Determine the (X, Y) coordinate at the center of the cell enclosing the given text.  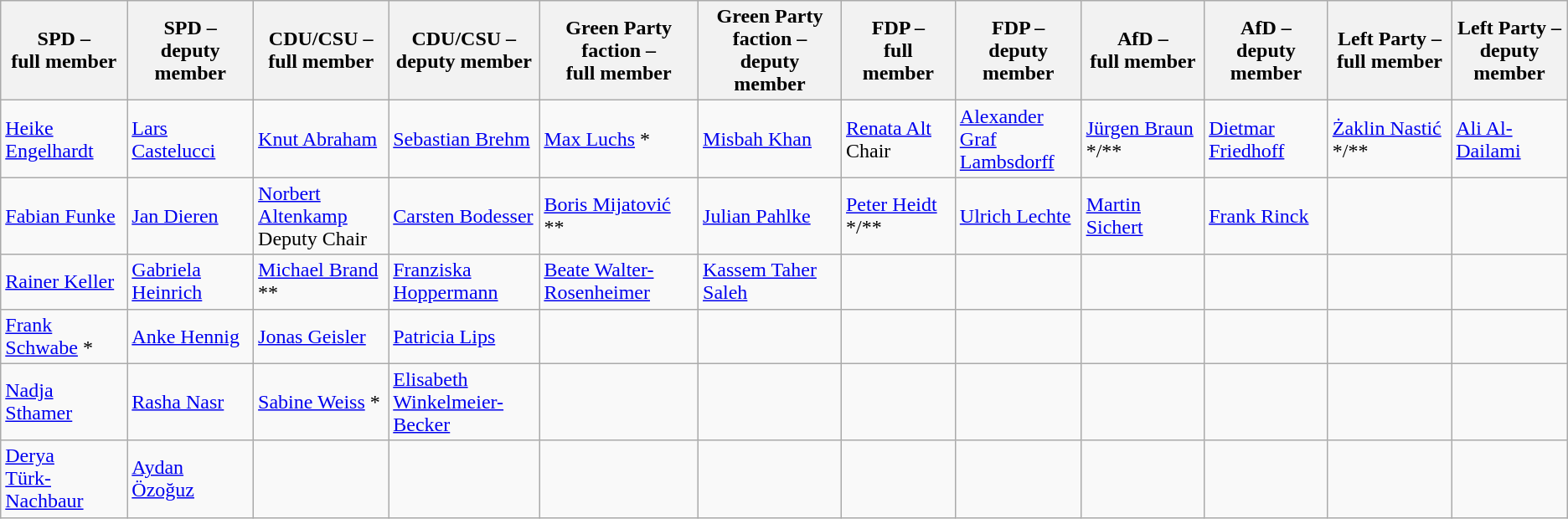
Lars Castelucci (191, 139)
Jürgen Braun */** (1142, 139)
CDU/CSU –deputy member (464, 50)
Nadja Sthamer (64, 402)
FDP –deputy member (1019, 50)
Jan Dieren (191, 216)
Kassem Taher Saleh (771, 281)
ElisabethWinkelmeier-Becker (464, 402)
Jonas Geisler (322, 337)
AfD –deputy member (1266, 50)
FDP –full member (898, 50)
Gabriela Heinrich (191, 281)
Norbert AltenkampDeputy Chair (322, 216)
Fabian Funke (64, 216)
Sabine Weiss * (322, 402)
Green Party faction –full member (619, 50)
Heike Engelhardt (64, 139)
Julian Pahlke (771, 216)
CDU/CSU –full member (322, 50)
SPD –deputy member (191, 50)
Anke Hennig (191, 337)
Ulrich Lechte (1019, 216)
Żaklin Nastić */** (1389, 139)
Left Party –deputy member (1509, 50)
Beate Walter-Rosenheimer (619, 281)
AfD –full member (1142, 50)
Rasha Nasr (191, 402)
Green Party faction –deputy member (771, 50)
Max Luchs * (619, 139)
Renata AltChair (898, 139)
Martin Sichert (1142, 216)
Michael Brand ** (322, 281)
FranziskaHoppermann (464, 281)
Sebastian Brehm (464, 139)
Alexander GrafLambsdorff (1019, 139)
Aydan Özoğuz (191, 479)
DeryaTürk-Nachbaur (64, 479)
Rainer Keller (64, 281)
Peter Heidt */** (898, 216)
Knut Abraham (322, 139)
Boris Mijatović ** (619, 216)
SPD –full member (64, 50)
Frank Rinck (1266, 216)
Carsten Bodesser (464, 216)
Patricia Lips (464, 337)
Ali Al-Dailami (1509, 139)
Left Party –full member (1389, 50)
Frank Schwabe * (64, 337)
Dietmar Friedhoff (1266, 139)
Misbah Khan (771, 139)
